Determine the [X, Y] coordinate at the center of the cell enclosing the given text.  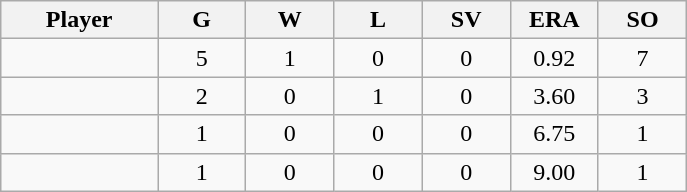
L [378, 20]
2 [202, 96]
5 [202, 58]
Player [80, 20]
9.00 [554, 172]
7 [642, 58]
SV [466, 20]
G [202, 20]
6.75 [554, 134]
3 [642, 96]
W [290, 20]
SO [642, 20]
ERA [554, 20]
0.92 [554, 58]
3.60 [554, 96]
